Extract the (X, Y) coordinate from the center of the cell holding the provided text.  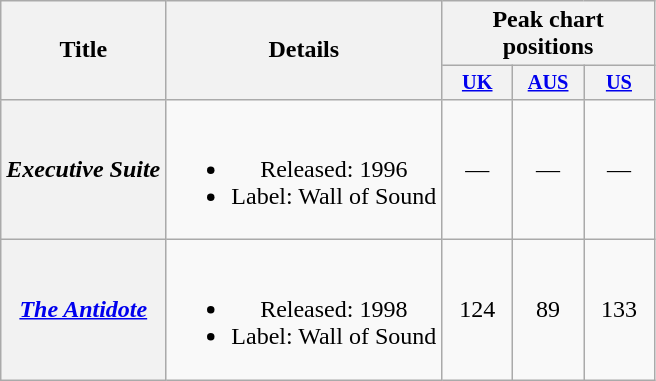
Peak chart positions (548, 34)
133 (620, 310)
Details (304, 50)
Executive Suite (84, 169)
124 (478, 310)
UK (478, 83)
The Antidote (84, 310)
Released: 1996Label: Wall of Sound (304, 169)
US (620, 83)
Title (84, 50)
AUS (548, 83)
Released: 1998Label: Wall of Sound (304, 310)
89 (548, 310)
